Provide the [x, y] coordinate of the cell's center where the given text is located.  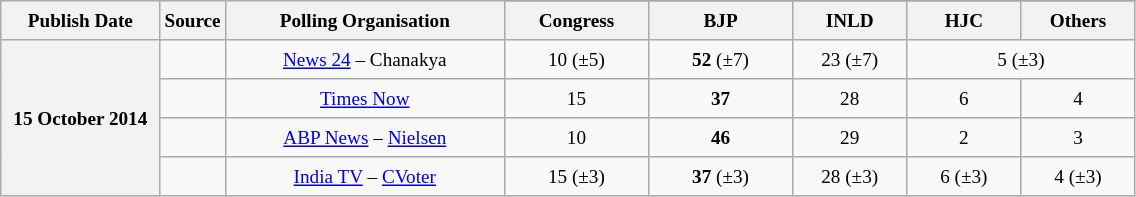
4 (±3) [1078, 176]
15 October 2014 [80, 118]
Congress [576, 20]
Source [192, 20]
37 [720, 98]
5 (±3) [1021, 60]
46 [720, 138]
4 [1078, 98]
6 (±3) [964, 176]
India TV – CVoter [364, 176]
BJP [720, 20]
37 (±3) [720, 176]
6 [964, 98]
Times Now [364, 98]
Publish Date [80, 20]
Others [1078, 20]
28 (±3) [850, 176]
15 [576, 98]
2 [964, 138]
Polling Organisation [364, 20]
29 [850, 138]
28 [850, 98]
3 [1078, 138]
52 (±7) [720, 60]
15 (±3) [576, 176]
10 (±5) [576, 60]
INLD [850, 20]
23 (±7) [850, 60]
News 24 – Chanakya [364, 60]
HJC [964, 20]
10 [576, 138]
ABP News – Nielsen [364, 138]
